Search for the cell housing the specified text and yield its (X, Y) center coordinate. 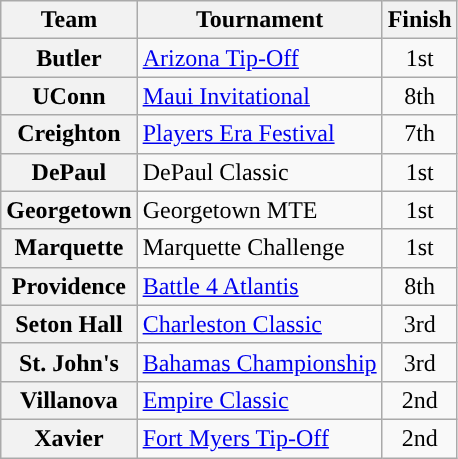
Bahamas Championship (260, 362)
Providence (69, 286)
Creighton (69, 134)
Charleston Classic (260, 324)
Tournament (260, 20)
7th (420, 134)
Empire Classic (260, 400)
Fort Myers Tip-Off (260, 438)
DePaul Classic (260, 172)
Battle 4 Atlantis (260, 286)
Maui Invitational (260, 96)
Marquette (69, 248)
Seton Hall (69, 324)
Team (69, 20)
Georgetown (69, 210)
Xavier (69, 438)
Marquette Challenge (260, 248)
UConn (69, 96)
Butler (69, 58)
Players Era Festival (260, 134)
DePaul (69, 172)
Villanova (69, 400)
Finish (420, 20)
St. John's (69, 362)
Arizona Tip-Off (260, 58)
Georgetown MTE (260, 210)
